Return [x, y] of the center of cell containing provided text 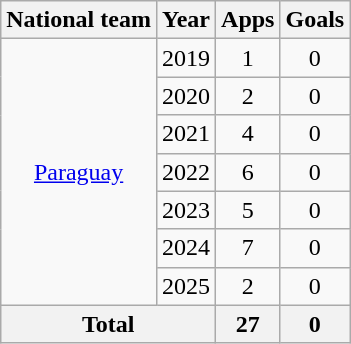
Year [186, 20]
Total [108, 324]
2022 [186, 172]
1 [248, 58]
4 [248, 134]
27 [248, 324]
5 [248, 210]
6 [248, 172]
Paraguay [79, 172]
2024 [186, 248]
National team [79, 20]
2021 [186, 134]
Apps [248, 20]
2023 [186, 210]
2020 [186, 96]
7 [248, 248]
2025 [186, 286]
Goals [315, 20]
2019 [186, 58]
